Determine the (X, Y) coordinate at the center of the cell enclosing the given text.  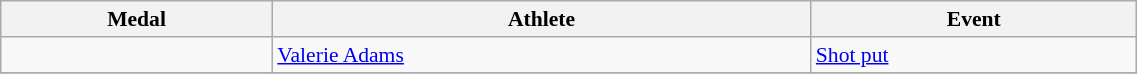
Athlete (542, 19)
Event (974, 19)
Shot put (974, 55)
Medal (137, 19)
Valerie Adams (542, 55)
